Provide the (X, Y) coordinate of the cell's center where the given text is located.  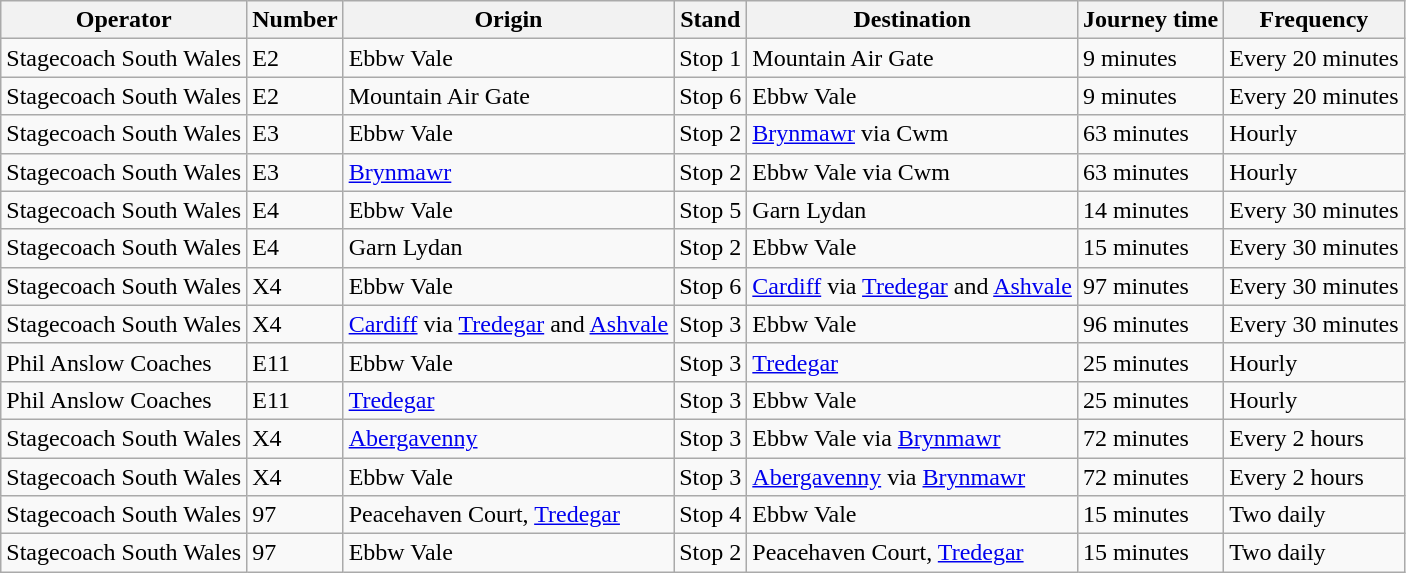
Ebbw Vale via Brynmawr (912, 438)
Stop 5 (710, 210)
Abergavenny (508, 438)
Journey time (1150, 20)
Operator (124, 20)
Destination (912, 20)
Stand (710, 20)
Brynmawr (508, 172)
Abergavenny via Brynmawr (912, 477)
Stop 1 (710, 58)
97 minutes (1150, 286)
Frequency (1314, 20)
Origin (508, 20)
Stop 4 (710, 515)
96 minutes (1150, 324)
Ebbw Vale via Cwm (912, 172)
14 minutes (1150, 210)
Number (295, 20)
Brynmawr via Cwm (912, 134)
